Search for the cell housing the specified text and yield its [x, y] center coordinate. 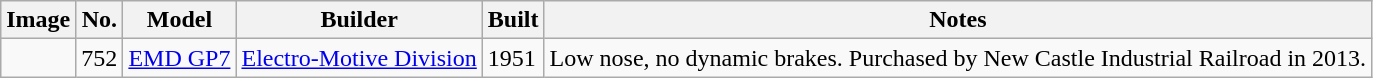
Low nose, no dynamic brakes. Purchased by New Castle Industrial Railroad in 2013. [958, 58]
Model [180, 20]
Image [38, 20]
Builder [359, 20]
Electro-Motive Division [359, 58]
No. [100, 20]
Built [513, 20]
Notes [958, 20]
EMD GP7 [180, 58]
752 [100, 58]
1951 [513, 58]
